Extract the [X, Y] coordinate from the center of the cell holding the provided text.  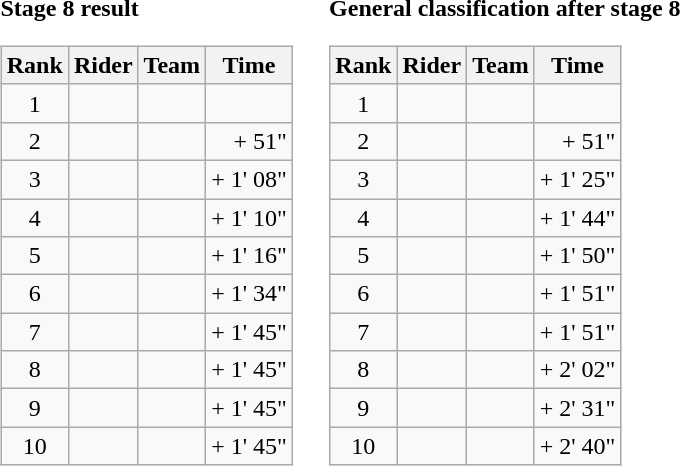
+ 1' 16" [250, 256]
+ 1' 44" [578, 217]
+ 2' 02" [578, 370]
+ 2' 40" [578, 446]
+ 1' 08" [250, 179]
+ 1' 25" [578, 179]
+ 1' 10" [250, 217]
+ 1' 50" [578, 256]
+ 1' 34" [250, 294]
+ 2' 31" [578, 408]
